Return the (x, y) coordinate for the center point of the cell that contains the specified text.  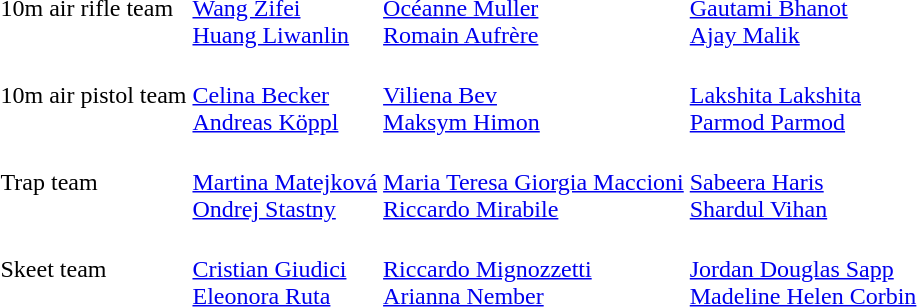
Maria Teresa Giorgia MaccioniRiccardo Mirabile (534, 182)
Viliena BevMaksym Himon (534, 95)
Martina MatejkováOndrej Stastny (285, 182)
Celina BeckerAndreas Köppl (285, 95)
